Return the [x, y] coordinate for the center point of the cell that contains the specified text.  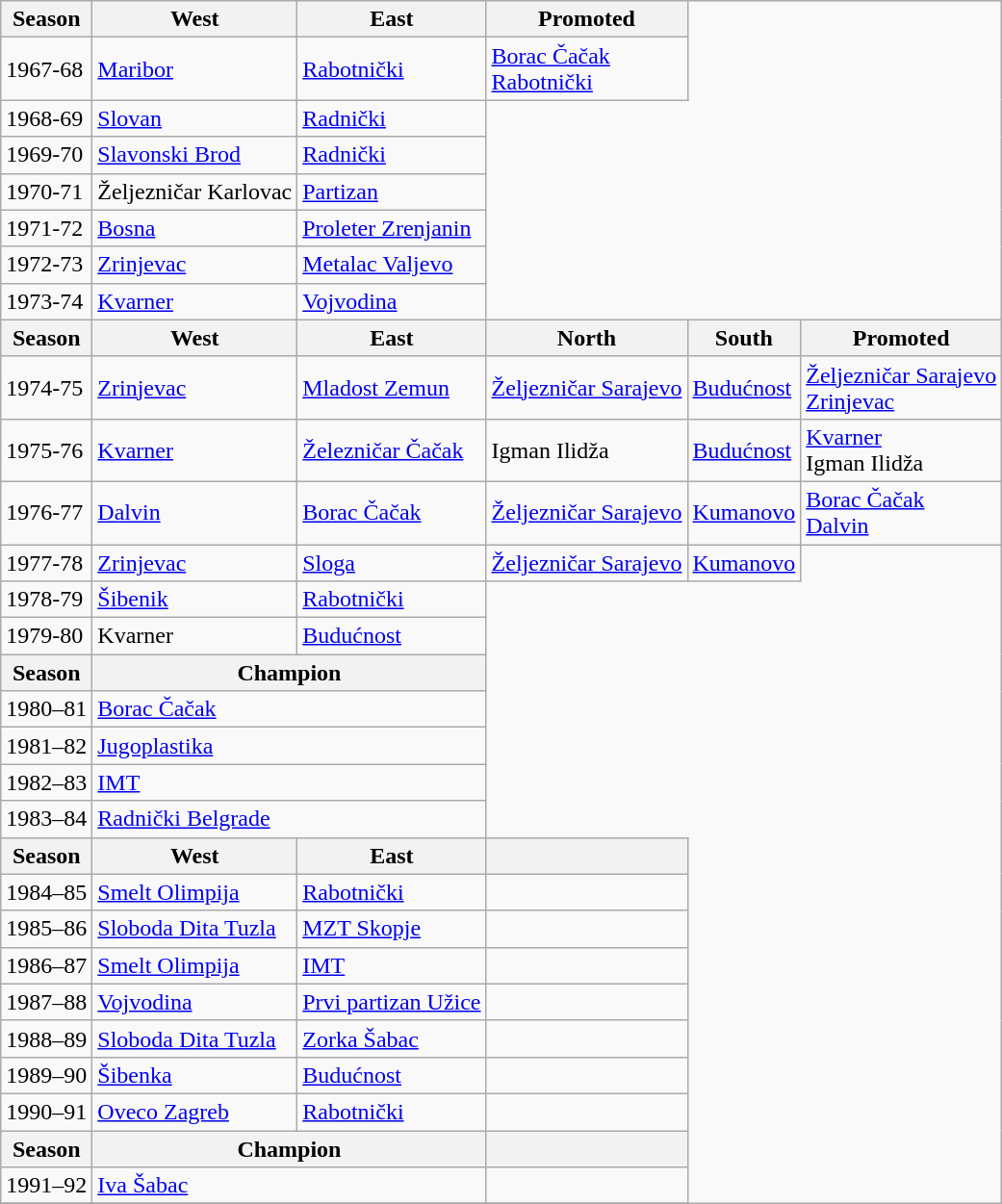
Borac ČačakRabotnički [587, 69]
1972-73 [46, 265]
1969-70 [46, 155]
Prvi partizan Užice [392, 1002]
1983–84 [46, 819]
Borac ČačakDalvin [901, 512]
Metalac Valjevo [392, 265]
Igman Ilidža [587, 450]
Šibenik [194, 600]
Dalvin [194, 512]
Proleter Zrenjanin [392, 228]
1988–89 [46, 1038]
Partizan [392, 192]
Radnički Belgrade [289, 819]
Oveco Zagreb [194, 1112]
1986–87 [46, 965]
North [587, 338]
Jugoplastika [289, 746]
Maribor [194, 69]
1977-78 [46, 563]
1971-72 [46, 228]
1987–88 [46, 1002]
1990–91 [46, 1112]
KvarnerIgman Ilidža [901, 450]
Slovan [194, 118]
Željezničar Karlovac [194, 192]
Šibenka [194, 1075]
MZT Skopje [392, 929]
1991–92 [46, 1186]
Mladost Zemun [392, 387]
1980–81 [46, 709]
1970-71 [46, 192]
1981–82 [46, 746]
1976-77 [46, 512]
Željezničar SarajevoZrinjevac [901, 387]
Železničar Čačak [392, 450]
1973-74 [46, 301]
1974-75 [46, 387]
1978-79 [46, 600]
1979-80 [46, 636]
Zorka Šabac [392, 1038]
Sloga [392, 563]
1984–85 [46, 892]
1982–83 [46, 782]
Slavonski Brod [194, 155]
1989–90 [46, 1075]
Iva Šabac [289, 1186]
South [744, 338]
1968-69 [46, 118]
1985–86 [46, 929]
Bosna [194, 228]
1975-76 [46, 450]
1967-68 [46, 69]
